Provide the (X, Y) coordinate of the cell's center where the given text is located.  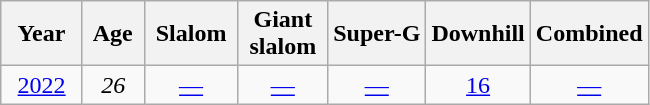
Year (42, 34)
2022 (42, 85)
Giant slalom (283, 34)
16 (478, 85)
Slalom (191, 34)
Combined (589, 34)
Age (113, 34)
Downhill (478, 34)
Super-G (377, 34)
26 (113, 85)
